Find where the given text appears and provide that cell's center as (X, Y) coordinate. 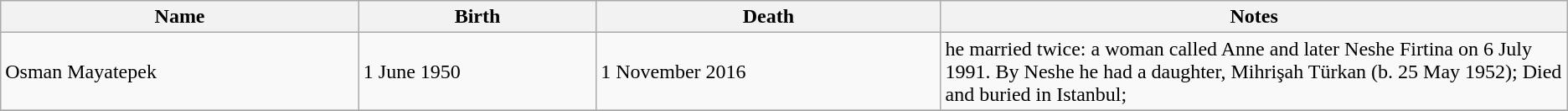
1 November 2016 (769, 71)
Notes (1254, 17)
1 June 1950 (477, 71)
Death (769, 17)
Birth (477, 17)
Osman Mayatepek (180, 71)
Name (180, 17)
